Search for the cell housing the specified text and yield its [X, Y] center coordinate. 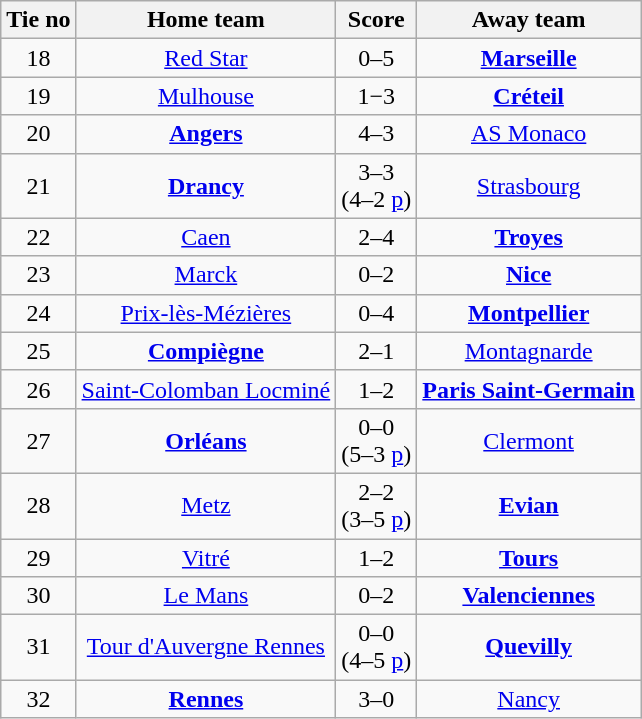
Troyes [529, 237]
Orléans [206, 440]
AS Monaco [529, 134]
27 [38, 440]
0–0 (4–5 p) [376, 648]
29 [38, 557]
Montagnarde [529, 351]
0–4 [376, 313]
Mulhouse [206, 96]
Marseille [529, 58]
24 [38, 313]
28 [38, 506]
0–5 [376, 58]
Drancy [206, 186]
Home team [206, 20]
Metz [206, 506]
Quevilly [529, 648]
31 [38, 648]
Compiègne [206, 351]
30 [38, 596]
19 [38, 96]
Tours [529, 557]
Red Star [206, 58]
2–4 [376, 237]
Valenciennes [529, 596]
Paris Saint-Germain [529, 389]
Caen [206, 237]
3–0 [376, 699]
21 [38, 186]
25 [38, 351]
2–2 (3–5 p) [376, 506]
Créteil [529, 96]
Marck [206, 275]
Rennes [206, 699]
Montpellier [529, 313]
32 [38, 699]
Clermont [529, 440]
Score [376, 20]
2–1 [376, 351]
1−3 [376, 96]
0–0 (5–3 p) [376, 440]
Prix-lès-Mézières [206, 313]
23 [38, 275]
Vitré [206, 557]
Away team [529, 20]
20 [38, 134]
Strasbourg [529, 186]
Nice [529, 275]
3–3 (4–2 p) [376, 186]
Angers [206, 134]
Evian [529, 506]
Tour d'Auvergne Rennes [206, 648]
Le Mans [206, 596]
26 [38, 389]
4–3 [376, 134]
Nancy [529, 699]
Tie no [38, 20]
Saint-Colomban Locminé [206, 389]
18 [38, 58]
22 [38, 237]
